Find where the given text appears and provide that cell's center as (X, Y) coordinate. 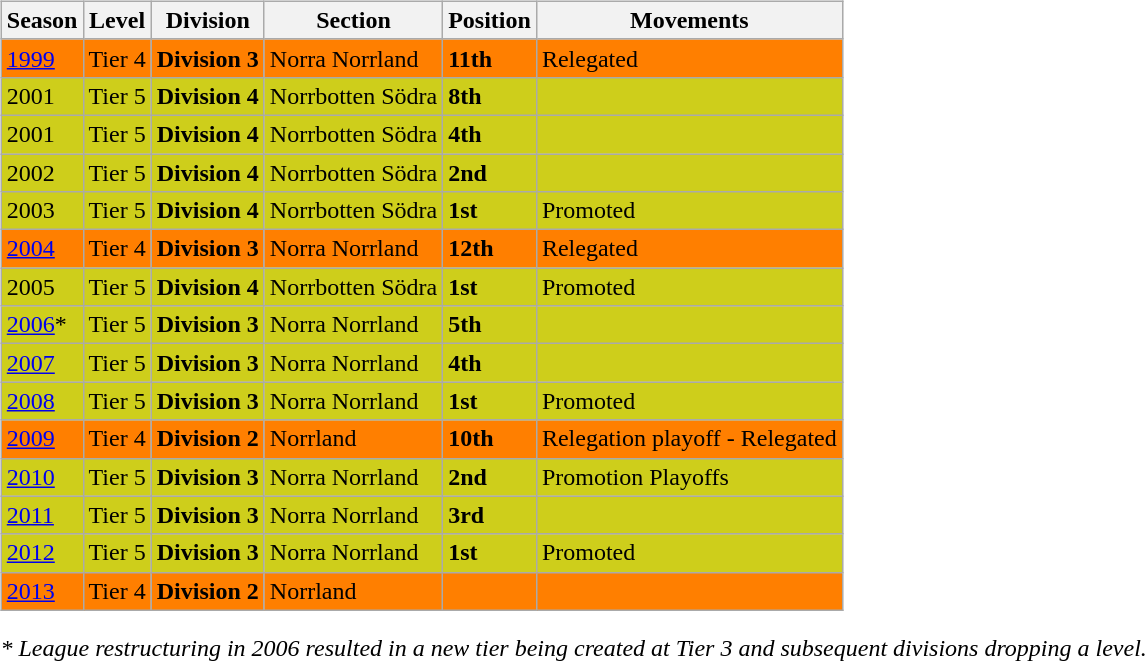
2005 (42, 287)
2003 (42, 211)
Division (208, 20)
1999 (42, 58)
Season (42, 20)
2008 (42, 401)
2004 (42, 249)
2002 (42, 173)
Movements (689, 20)
2012 (42, 553)
Level (117, 20)
2006* (42, 325)
10th (490, 439)
2009 (42, 439)
Relegation playoff - Relegated (689, 439)
8th (490, 96)
11th (490, 58)
Section (353, 20)
2013 (42, 591)
Promotion Playoffs (689, 477)
3rd (490, 515)
12th (490, 249)
5th (490, 325)
2007 (42, 363)
2010 (42, 477)
Position (490, 20)
2011 (42, 515)
